Capture the cell that displays the provided text and extract its (x, y) central coordinate. 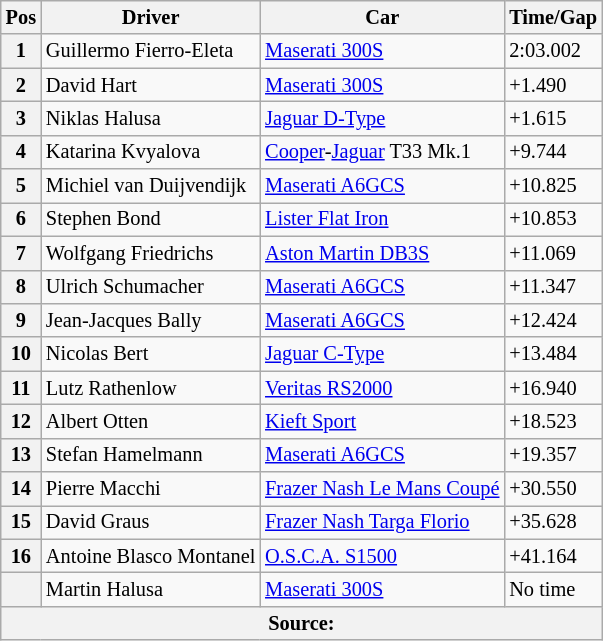
16 (21, 556)
3 (21, 118)
14 (21, 489)
Frazer Nash Targa Florio (382, 522)
+19.357 (553, 455)
15 (21, 522)
Jean-Jacques Bally (150, 320)
+10.825 (553, 186)
Veritas RS2000 (382, 388)
Jaguar D-Type (382, 118)
Katarina Kvyalova (150, 152)
10 (21, 354)
+30.550 (553, 489)
+9.744 (553, 152)
Michiel van Duijvendijk (150, 186)
No time (553, 589)
12 (21, 421)
+1.615 (553, 118)
+11.069 (553, 253)
Jaguar C-Type (382, 354)
Guillermo Fierro-Eleta (150, 51)
+35.628 (553, 522)
6 (21, 219)
Source: (302, 623)
+10.853 (553, 219)
1 (21, 51)
+13.484 (553, 354)
2 (21, 85)
+41.164 (553, 556)
+16.940 (553, 388)
Time/Gap (553, 17)
+11.347 (553, 287)
Frazer Nash Le Mans Coupé (382, 489)
Wolfgang Friedrichs (150, 253)
David Graus (150, 522)
Aston Martin DB3S (382, 253)
2:03.002 (553, 51)
7 (21, 253)
Stephen Bond (150, 219)
Pos (21, 17)
Pierre Macchi (150, 489)
5 (21, 186)
9 (21, 320)
Kieft Sport (382, 421)
Lister Flat Iron (382, 219)
11 (21, 388)
Stefan Hamelmann (150, 455)
Antoine Blasco Montanel (150, 556)
Ulrich Schumacher (150, 287)
13 (21, 455)
Niklas Halusa (150, 118)
David Hart (150, 85)
8 (21, 287)
Lutz Rathenlow (150, 388)
Albert Otten (150, 421)
Nicolas Bert (150, 354)
Martin Halusa (150, 589)
+18.523 (553, 421)
+12.424 (553, 320)
+1.490 (553, 85)
Cooper-Jaguar T33 Mk.1 (382, 152)
Driver (150, 17)
O.S.C.A. S1500 (382, 556)
4 (21, 152)
Car (382, 17)
